Find where the given text appears and provide that cell's center as (X, Y) coordinate. 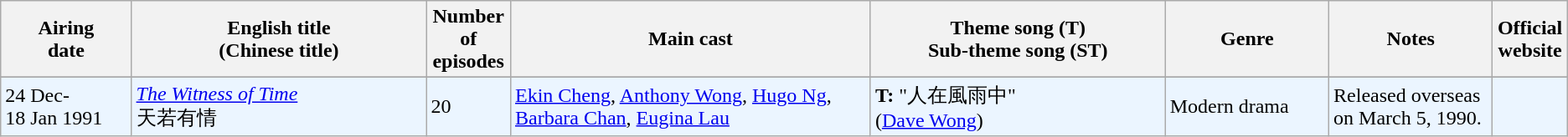
English title (Chinese title) (279, 39)
Modern drama (1246, 107)
Notes (1411, 39)
Theme song (T) Sub-theme song (ST) (1018, 39)
Genre (1246, 39)
20 (469, 107)
Ekin Cheng, Anthony Wong, Hugo Ng, Barbara Chan, Eugina Lau (690, 107)
Number of episodes (469, 39)
Airingdate (66, 39)
T: "人在風雨中" (Dave Wong) (1018, 107)
The Witness of Time 天若有情 (279, 107)
Main cast (690, 39)
24 Dec- 18 Jan 1991 (66, 107)
Official website (1529, 39)
Released overseas on March 5, 1990. (1411, 107)
